Determine the [X, Y] coordinate at the center of the cell enclosing the given text.  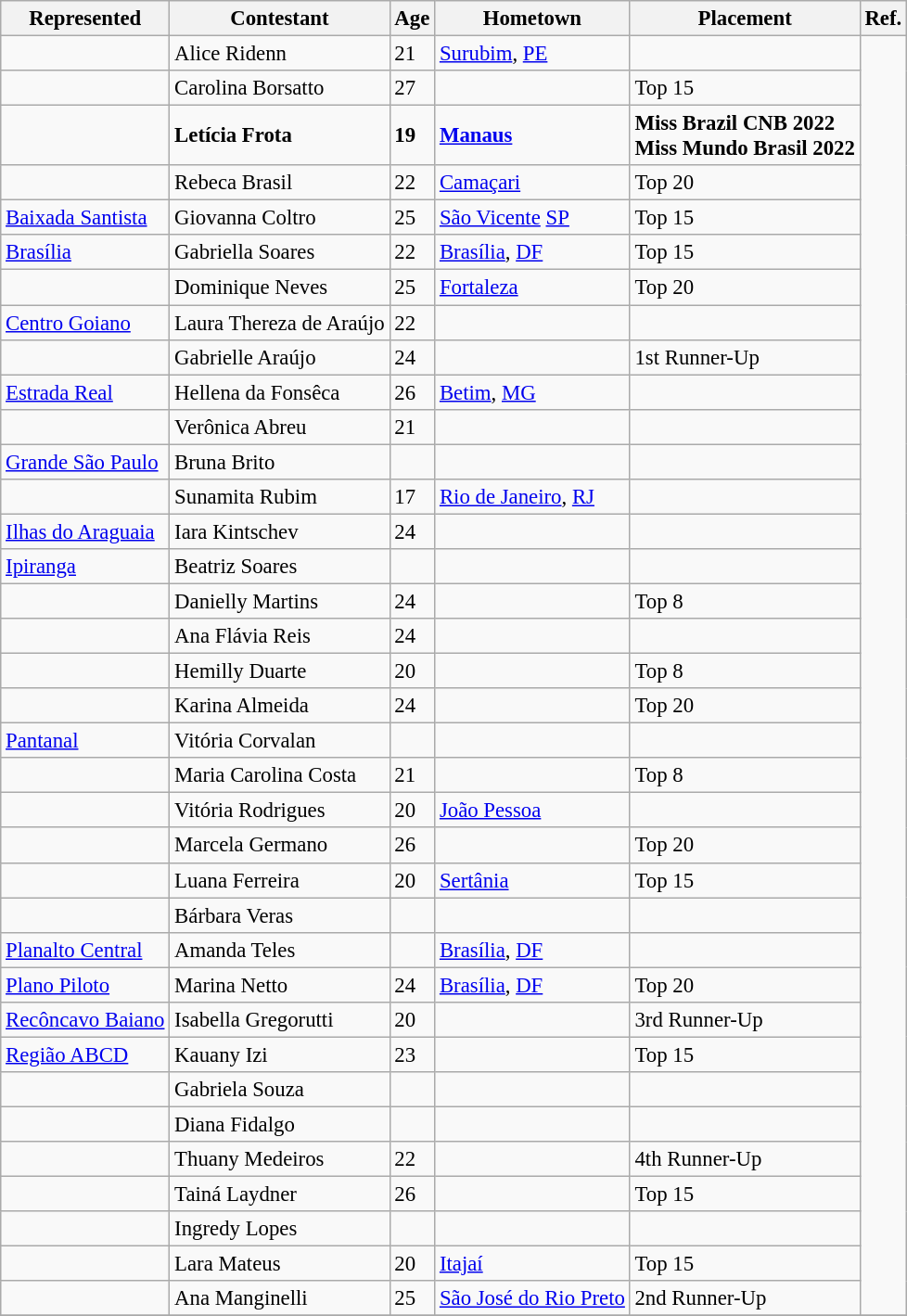
Brasília [85, 253]
27 [412, 88]
Alice Ridenn [280, 54]
Placement [745, 19]
Tainá Laydner [280, 1195]
Ana Manginelli [280, 1298]
Vitória Corvalan [280, 741]
Laura Thereza de Araújo [280, 323]
Diana Fidalgo [280, 1124]
Ipiranga [85, 567]
Recôncavo Baiano [85, 1020]
Grande São Paulo [85, 462]
Karina Almeida [280, 706]
Bárbara Veras [280, 915]
Thuany Medeiros [280, 1159]
Gabriella Soares [280, 253]
Planalto Central [85, 950]
Vitória Rodrigues [280, 811]
Fortaleza [532, 287]
Letícia Frota [280, 135]
Ana Flávia Reis [280, 636]
Camaçari [532, 183]
23 [412, 1054]
Maria Carolina Costa [280, 775]
4th Runner-Up [745, 1159]
3rd Runner-Up [745, 1020]
Betim, MG [532, 392]
Danielly Martins [280, 601]
Manaus [532, 135]
Rebeca Brasil [280, 183]
Giovanna Coltro [280, 218]
São José do Rio Preto [532, 1298]
Luana Ferreira [280, 880]
Hometown [532, 19]
Amanda Teles [280, 950]
Dominique Neves [280, 287]
Miss Brazil CNB 2022Miss Mundo Brasil 2022 [745, 135]
Kauany Izi [280, 1054]
Gabrielle Araújo [280, 357]
Isabella Gregorutti [280, 1020]
Beatriz Soares [280, 567]
João Pessoa [532, 811]
Carolina Borsatto [280, 88]
Ingredy Lopes [280, 1229]
Região ABCD [85, 1054]
Sunamita Rubim [280, 497]
Pantanal [85, 741]
Centro Goiano [85, 323]
Bruna Brito [280, 462]
São Vicente SP [532, 218]
Marina Netto [280, 985]
Marcela Germano [280, 846]
Represented [85, 19]
17 [412, 497]
Hemilly Duarte [280, 671]
Estrada Real [85, 392]
Surubim, PE [532, 54]
Rio de Janeiro, RJ [532, 497]
Ilhas do Araguaia [85, 531]
Plano Piloto [85, 985]
Gabriela Souza [280, 1090]
Baixada Santista [85, 218]
Verônica Abreu [280, 427]
Iara Kintschev [280, 531]
1st Runner-Up [745, 357]
Contestant [280, 19]
19 [412, 135]
Age [412, 19]
Lara Mateus [280, 1264]
Itajaí [532, 1264]
Ref. [883, 19]
Hellena da Fonsêca [280, 392]
2nd Runner-Up [745, 1298]
Sertânia [532, 880]
